Detect which cell encompasses the target text, then output its [X, Y] center coordinate. 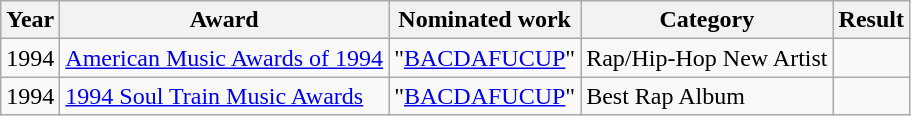
1994 Soul Train Music Awards [224, 96]
Nominated work [485, 20]
Category [707, 20]
Award [224, 20]
American Music Awards of 1994 [224, 58]
Rap/Hip-Hop New Artist [707, 58]
Year [30, 20]
Result [871, 20]
Best Rap Album [707, 96]
